For the text-containing cell, return its midpoint in [x, y] coordinate format. 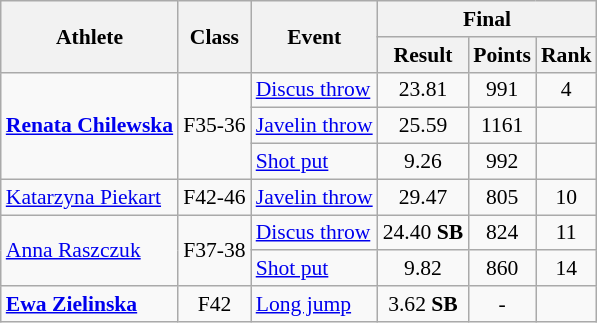
F37-38 [214, 250]
860 [502, 269]
29.47 [424, 197]
Katarzyna Piekart [90, 197]
4 [566, 90]
991 [502, 90]
Points [502, 55]
1161 [502, 126]
23.81 [424, 90]
9.26 [424, 162]
F35-36 [214, 126]
11 [566, 233]
10 [566, 197]
25.59 [424, 126]
- [502, 304]
Renata Chilewska [90, 126]
24.40 SB [424, 233]
824 [502, 233]
992 [502, 162]
14 [566, 269]
805 [502, 197]
Final [488, 19]
Class [214, 36]
Anna Raszczuk [90, 250]
Rank [566, 55]
F42-46 [214, 197]
Result [424, 55]
3.62 SB [424, 304]
F42 [214, 304]
Long jump [314, 304]
Athlete [90, 36]
Event [314, 36]
Ewa Zielinska [90, 304]
9.82 [424, 269]
